Output the (x, y) coordinate of the center of the cell containing the given text.  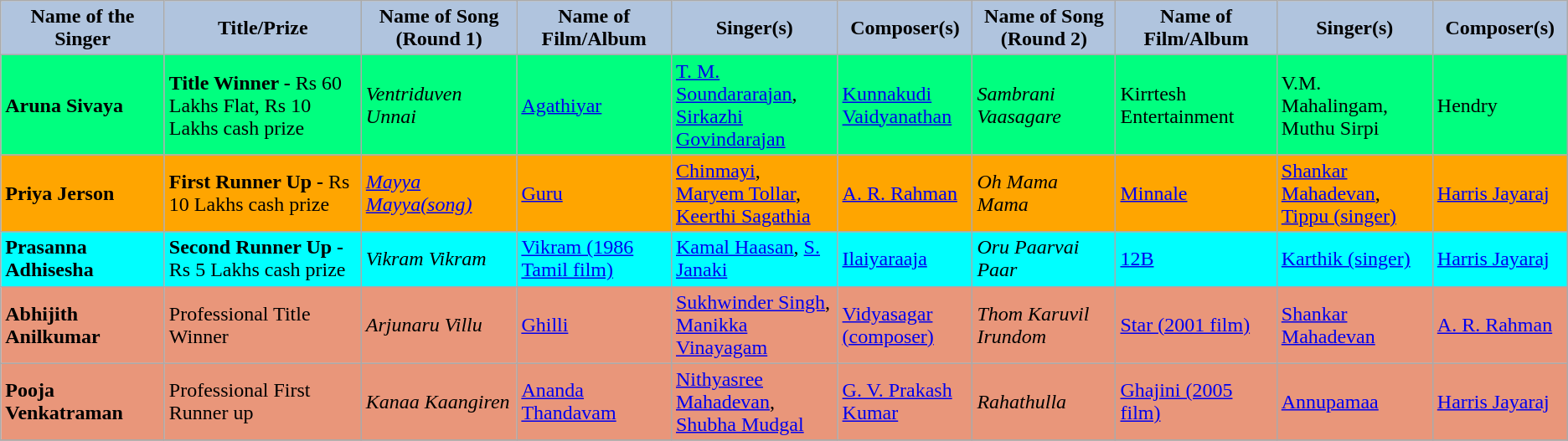
Minnale (1196, 193)
Kanaa Kaangiren (439, 402)
Abhijith Anilkumar (83, 325)
Ghajini (2005 film) (1196, 402)
Prasanna Adhisesha (83, 259)
Kirrtesh Entertainment (1196, 105)
First Runner Up - Rs 10 Lakhs cash prize (263, 193)
12B (1196, 259)
Name of Song (Round 2) (1044, 28)
Priya Jerson (83, 193)
Name of Song (Round 1) (439, 28)
Professional Title Winner (263, 325)
Sukhwinder Singh, Manikka Vinayagam (754, 325)
Agathiyar (595, 105)
Vikram Vikram (439, 259)
Mayya Mayya(song) (439, 193)
Name of the Singer (83, 28)
Professional First Runner up (263, 402)
Annupamaa (1354, 402)
Kamal Haasan, S. Janaki (754, 259)
Kunnakudi Vaidyanathan (905, 105)
Shankar Mahadevan (1354, 325)
T. M. Soundararajan, Sirkazhi Govindarajan (754, 105)
Thom Karuvil Irundom (1044, 325)
Ghilli (595, 325)
Chinmayi, Maryem Tollar, Keerthi Sagathia (754, 193)
Sambrani Vaasagare (1044, 105)
Vikram (1986 Tamil film) (595, 259)
Title/Prize (263, 28)
Title Winner - Rs 60 Lakhs Flat, Rs 10 Lakhs cash prize (263, 105)
Second Runner Up - Rs 5 Lakhs cash prize (263, 259)
Karthik (singer) (1354, 259)
Nithyasree Mahadevan, Shubha Mudgal (754, 402)
Shankar Mahadevan, Tippu (singer) (1354, 193)
V.M. Mahalingam, Muthu Sirpi (1354, 105)
Arjunaru Villu (439, 325)
Star (2001 film) (1196, 325)
G. V. Prakash Kumar (905, 402)
Aruna Sivaya (83, 105)
Rahathulla (1044, 402)
Oh Mama Mama (1044, 193)
Ananda Thandavam (595, 402)
Pooja Venkatraman (83, 402)
Vidyasagar (composer) (905, 325)
Ventriduven Unnai (439, 105)
Hendry (1499, 105)
Guru (595, 193)
Ilaiyaraaja (905, 259)
Oru Paarvai Paar (1044, 259)
